Locate the cell with the specified text and output its (x, y) center coordinate. 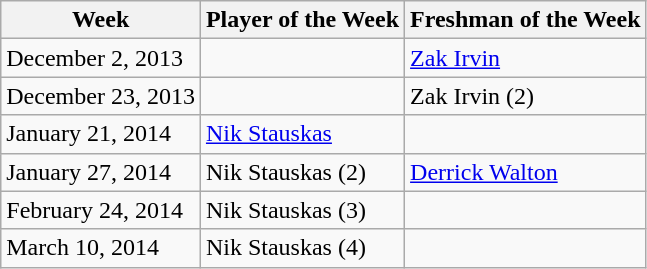
Zak Irvin (2) (526, 96)
March 10, 2014 (101, 248)
Nik Stauskas (2) (302, 172)
Nik Stauskas (4) (302, 248)
December 2, 2013 (101, 58)
Zak Irvin (526, 58)
Freshman of the Week (526, 20)
Nik Stauskas (302, 134)
January 21, 2014 (101, 134)
Nik Stauskas (3) (302, 210)
Player of the Week (302, 20)
Week (101, 20)
February 24, 2014 (101, 210)
December 23, 2013 (101, 96)
Derrick Walton (526, 172)
January 27, 2014 (101, 172)
